Identify which cell holds the provided text, then report its (x, y) central coordinate. 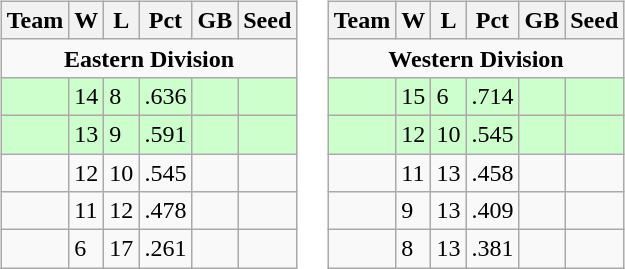
.636 (166, 96)
.458 (492, 173)
.261 (166, 249)
.381 (492, 249)
15 (414, 96)
.478 (166, 211)
Western Division (476, 58)
17 (122, 249)
.714 (492, 96)
.591 (166, 134)
.409 (492, 211)
14 (86, 96)
Eastern Division (149, 58)
